Search for the cell housing the specified text and yield its [X, Y] center coordinate. 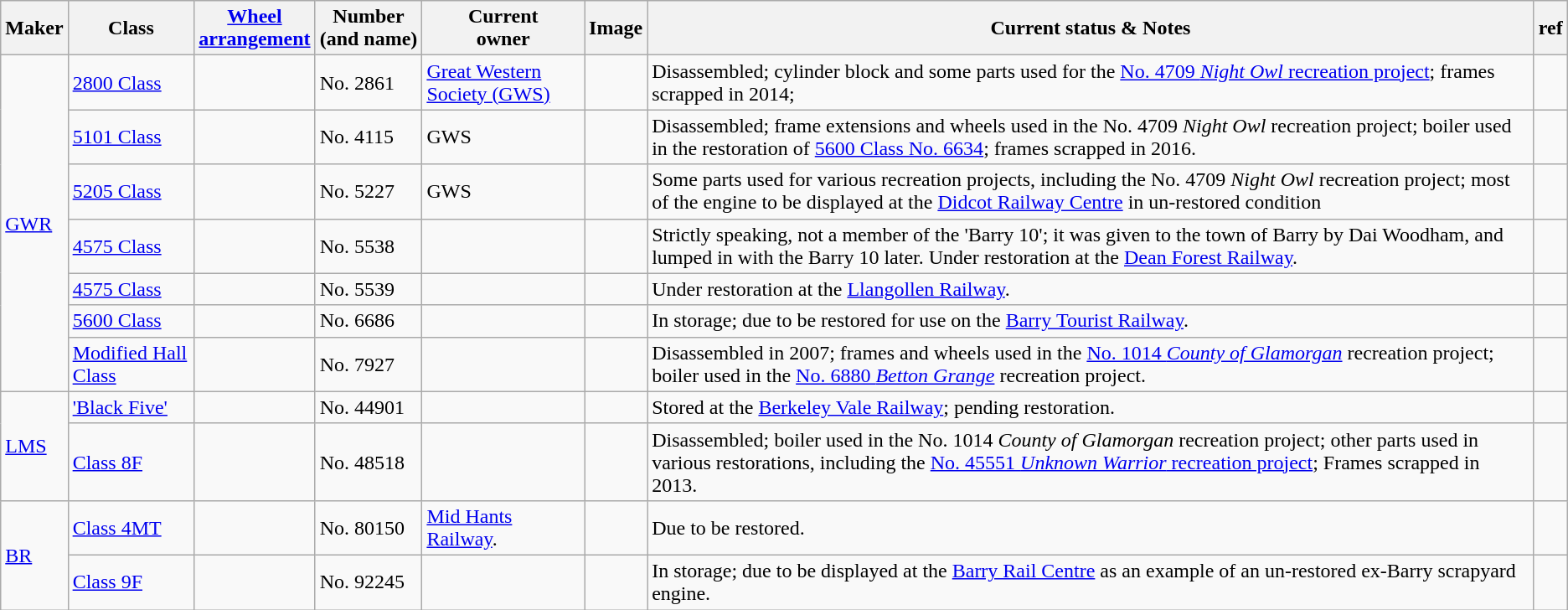
BR [34, 555]
LMS [34, 446]
No. 2861 [369, 82]
Wheelarrangement [255, 28]
No. 7927 [369, 364]
'Black Five' [131, 407]
No. 44901 [369, 407]
5600 Class [131, 321]
In storage; due to be restored for use on the Barry Tourist Railway. [1091, 321]
Mid Hants Railway. [503, 528]
Stored at the Berkeley Vale Railway; pending restoration. [1091, 407]
Class 8F [131, 462]
Class [131, 28]
No. 80150 [369, 528]
Current status & Notes [1091, 28]
No. 48518 [369, 462]
Currentowner [503, 28]
5205 Class [131, 191]
5101 Class [131, 137]
Disassembled; cylinder block and some parts used for the No. 4709 Night Owl recreation project; frames scrapped in 2014; [1091, 82]
No. 4115 [369, 137]
No. 5538 [369, 246]
No. 6686 [369, 321]
No. 5227 [369, 191]
In storage; due to be displayed at the Barry Rail Centre as an example of an un-restored ex-Barry scrapyard engine. [1091, 582]
No. 92245 [369, 582]
Image [616, 28]
Number(and name) [369, 28]
Under restoration at the Llangollen Railway. [1091, 289]
Maker [34, 28]
Class 4MT [131, 528]
Modified Hall Class [131, 364]
Great Western Society (GWS) [503, 82]
Class 9F [131, 582]
2800 Class [131, 82]
No. 5539 [369, 289]
ref [1550, 28]
Due to be restored. [1091, 528]
GWR [34, 223]
